Detect which cell encompasses the target text, then output its (x, y) center coordinate. 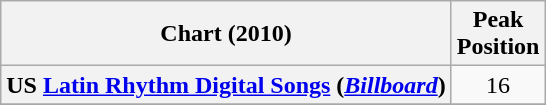
US Latin Rhythm Digital Songs (Billboard) (226, 85)
16 (498, 85)
Peak Position (498, 34)
Chart (2010) (226, 34)
